Identify which cell holds the provided text, then report its (x, y) central coordinate. 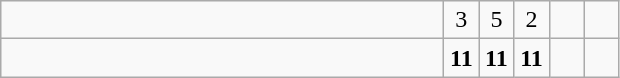
5 (496, 20)
2 (532, 20)
3 (462, 20)
